Extract the [x, y] coordinate from the center of the cell holding the provided text.  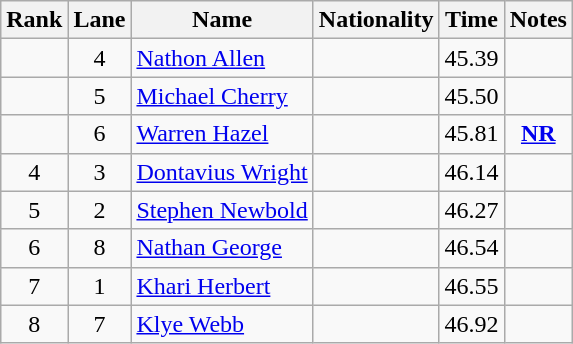
46.27 [472, 210]
46.55 [472, 286]
2 [100, 210]
Time [472, 20]
Notes [538, 20]
46.92 [472, 324]
45.81 [472, 134]
Name [222, 20]
Nathon Allen [222, 58]
45.39 [472, 58]
3 [100, 172]
Khari Herbert [222, 286]
Stephen Newbold [222, 210]
Lane [100, 20]
Dontavius Wright [222, 172]
46.14 [472, 172]
46.54 [472, 248]
NR [538, 134]
1 [100, 286]
Nathan George [222, 248]
45.50 [472, 96]
Rank [34, 20]
Michael Cherry [222, 96]
Klye Webb [222, 324]
Nationality [376, 20]
Warren Hazel [222, 134]
